Capture the cell that displays the provided text and extract its [X, Y] central coordinate. 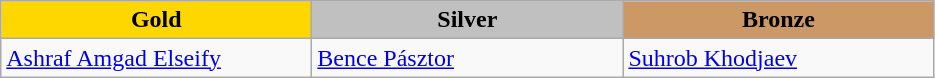
Ashraf Amgad Elseify [156, 58]
Silver [468, 20]
Gold [156, 20]
Bence Pásztor [468, 58]
Bronze [778, 20]
Suhrob Khodjaev [778, 58]
